Return the (x, y) coordinate for the center point of the cell that contains the specified text.  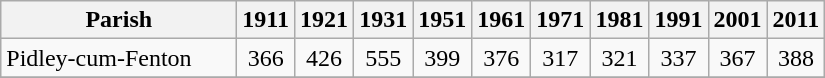
555 (384, 58)
1911 (266, 20)
367 (738, 58)
1951 (442, 20)
1971 (560, 20)
366 (266, 58)
2001 (738, 20)
317 (560, 58)
2011 (796, 20)
1991 (678, 20)
376 (502, 58)
Pidley-cum-Fenton (119, 58)
337 (678, 58)
1931 (384, 20)
1961 (502, 20)
426 (324, 58)
Parish (119, 20)
388 (796, 58)
1981 (620, 20)
321 (620, 58)
399 (442, 58)
1921 (324, 20)
